For the text-containing cell, return its midpoint in (X, Y) coordinate format. 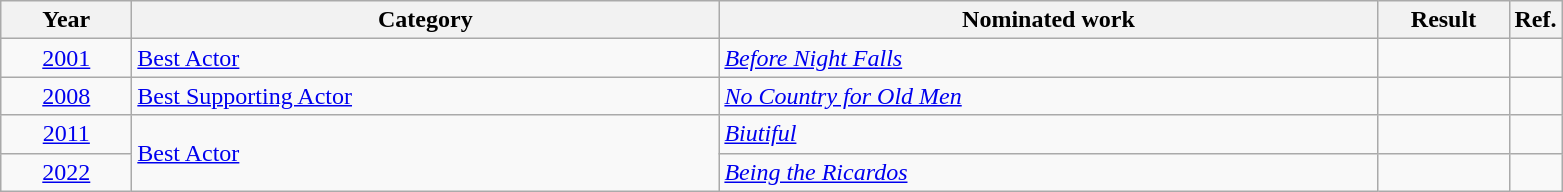
Category (426, 20)
2008 (66, 96)
Year (66, 20)
Best Supporting Actor (426, 96)
Ref. (1536, 20)
Before Night Falls (1048, 58)
2022 (66, 172)
Nominated work (1048, 20)
Result (1444, 20)
Biutiful (1048, 134)
No Country for Old Men (1048, 96)
2011 (66, 134)
Being the Ricardos (1048, 172)
2001 (66, 58)
